Extract the (X, Y) coordinate from the center of the cell holding the provided text.  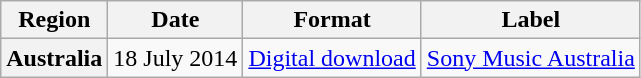
18 July 2014 (176, 58)
Australia (54, 58)
Date (176, 20)
Format (332, 20)
Region (54, 20)
Label (530, 20)
Digital download (332, 58)
Sony Music Australia (530, 58)
